Output the (x, y) coordinate of the center of the cell containing the given text.  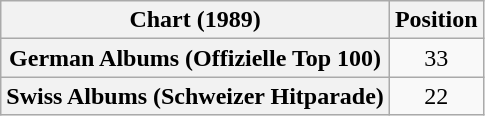
22 (436, 96)
German Albums (Offizielle Top 100) (196, 58)
Swiss Albums (Schweizer Hitparade) (196, 96)
Position (436, 20)
33 (436, 58)
Chart (1989) (196, 20)
